Determine the [X, Y] coordinate at the center of the cell enclosing the given text.  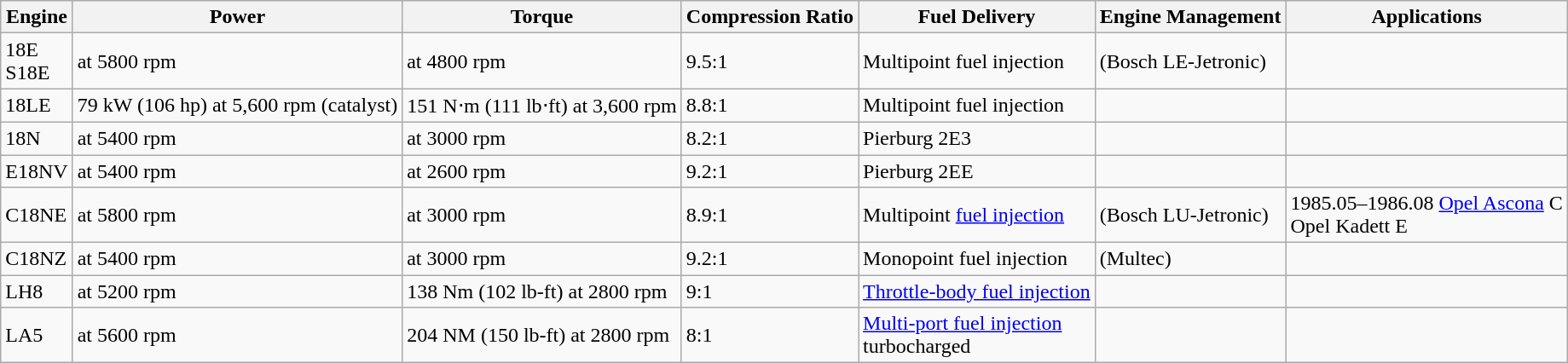
C18NZ [37, 259]
18N [37, 138]
8.9:1 [769, 215]
LH8 [37, 291]
1985.05–1986.08 Opel Ascona COpel Kadett E [1426, 215]
8.2:1 [769, 138]
at 5600 rpm [237, 336]
Power [237, 17]
204 NM (150 lb-ft) at 2800 rpm [542, 336]
Multi-port fuel injectionturbocharged [977, 336]
(Multec) [1190, 259]
Applications [1426, 17]
Compression Ratio [769, 17]
LA5 [37, 336]
Torque [542, 17]
8:1 [769, 336]
E18NV [37, 171]
at 4800 rpm [542, 61]
79 kW (106 hp) at 5,600 rpm (catalyst) [237, 106]
8.8:1 [769, 106]
at 5200 rpm [237, 291]
Engine [37, 17]
9:1 [769, 291]
Pierburg 2E3 [977, 138]
Engine Management [1190, 17]
C18NE [37, 215]
Pierburg 2EE [977, 171]
at 2600 rpm [542, 171]
18ES18E [37, 61]
(Bosch LE-Jetronic) [1190, 61]
138 Nm (102 lb-ft) at 2800 rpm [542, 291]
18LE [37, 106]
Monopoint fuel injection [977, 259]
Throttle-body fuel injection [977, 291]
151 N⋅m (111 lb⋅ft) at 3,600 rpm [542, 106]
9.5:1 [769, 61]
Fuel Delivery [977, 17]
(Bosch LU-Jetronic) [1190, 215]
